Pinpoint the cell where the given text exists, returning its (X, Y) midpoint coordinate. 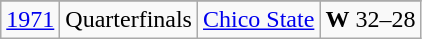
Quarterfinals (129, 20)
W 32–28 (370, 20)
1971 (30, 20)
Chico State (258, 20)
